Detect which cell encompasses the target text, then output its [x, y] center coordinate. 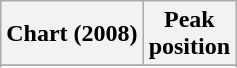
Chart (2008) [72, 34]
Peakposition [189, 34]
